Find where the given text appears and provide that cell's center as [x, y] coordinate. 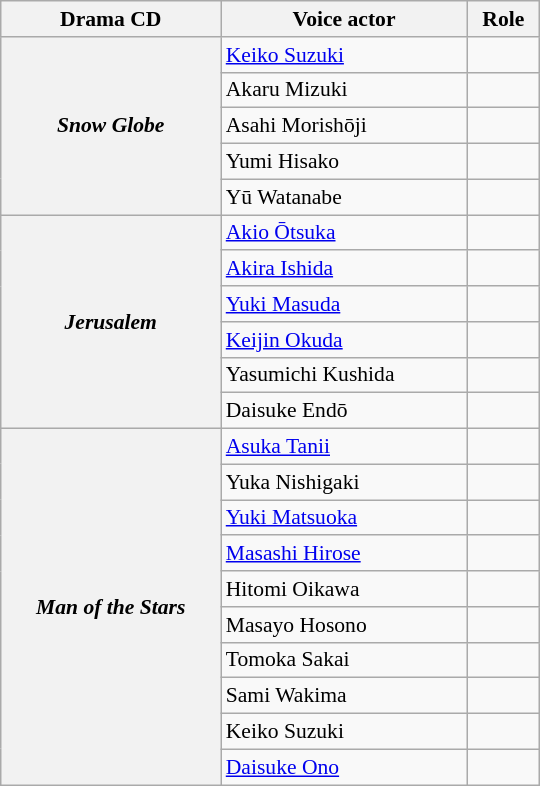
Yasumichi Kushida [344, 375]
Asahi Morishōji [344, 126]
Yuki Matsuoka [344, 518]
Daisuke Endō [344, 411]
Yumi Hisako [344, 162]
Akio Ōtsuka [344, 233]
Snow Globe [111, 126]
Hitomi Oikawa [344, 589]
Tomoka Sakai [344, 660]
Keijin Okuda [344, 340]
Jerusalem [111, 322]
Voice actor [344, 19]
Asuka Tanii [344, 447]
Yū Watanabe [344, 197]
Man of the Stars [111, 607]
Yuki Masuda [344, 304]
Sami Wakima [344, 696]
Masayo Hosono [344, 625]
Daisuke Ono [344, 767]
Masashi Hirose [344, 554]
Role [503, 19]
Drama CD [111, 19]
Yuka Nishigaki [344, 482]
Akaru Mizuki [344, 90]
Akira Ishida [344, 269]
